Capture the cell that displays the provided text and extract its [x, y] central coordinate. 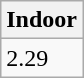
2.29 [42, 58]
Indoor [42, 20]
